Pinpoint the cell where the given text exists, returning its (x, y) midpoint coordinate. 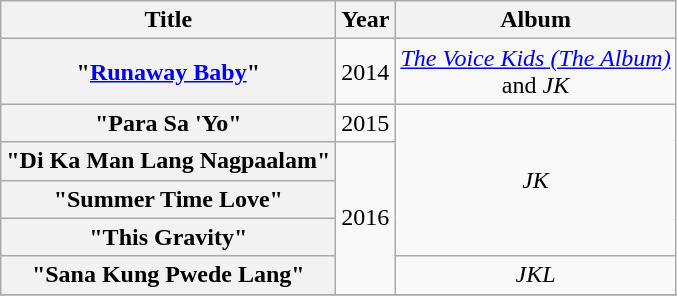
"Para Sa 'Yo" (168, 123)
Album (536, 20)
"Runaway Baby" (168, 72)
"Summer Time Love" (168, 199)
"This Gravity" (168, 237)
Year (366, 20)
"Sana Kung Pwede Lang" (168, 275)
2016 (366, 218)
The Voice Kids (The Album)and JK (536, 72)
2015 (366, 123)
JKL (536, 275)
2014 (366, 72)
Title (168, 20)
JK (536, 180)
"Di Ka Man Lang Nagpaalam" (168, 161)
